For the text-containing cell, return its midpoint in [X, Y] coordinate format. 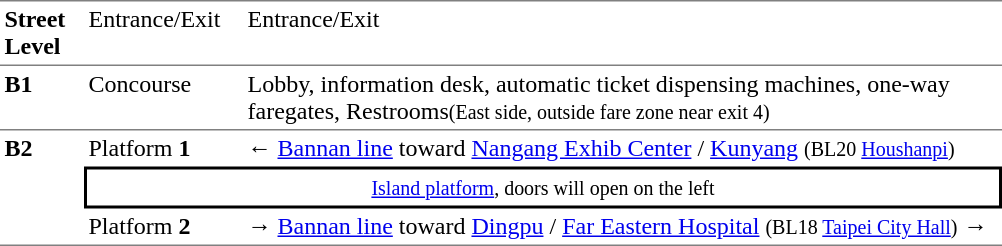
→ Bannan line toward Dingpu / Far Eastern Hospital (BL18 Taipei City Hall) → [622, 227]
Concourse [164, 98]
Island platform, doors will open on the left [543, 187]
B1 [42, 98]
← Bannan line toward Nangang Exhib Center / Kunyang (BL20 Houshanpi) [622, 148]
Platform 2 [164, 227]
Platform 1 [164, 148]
Street Level [42, 33]
B2 [42, 188]
Lobby, information desk, automatic ticket dispensing machines, one-way faregates, Restrooms(East side, outside fare zone near exit 4) [622, 98]
